Return (X, Y) of the center of cell containing provided text 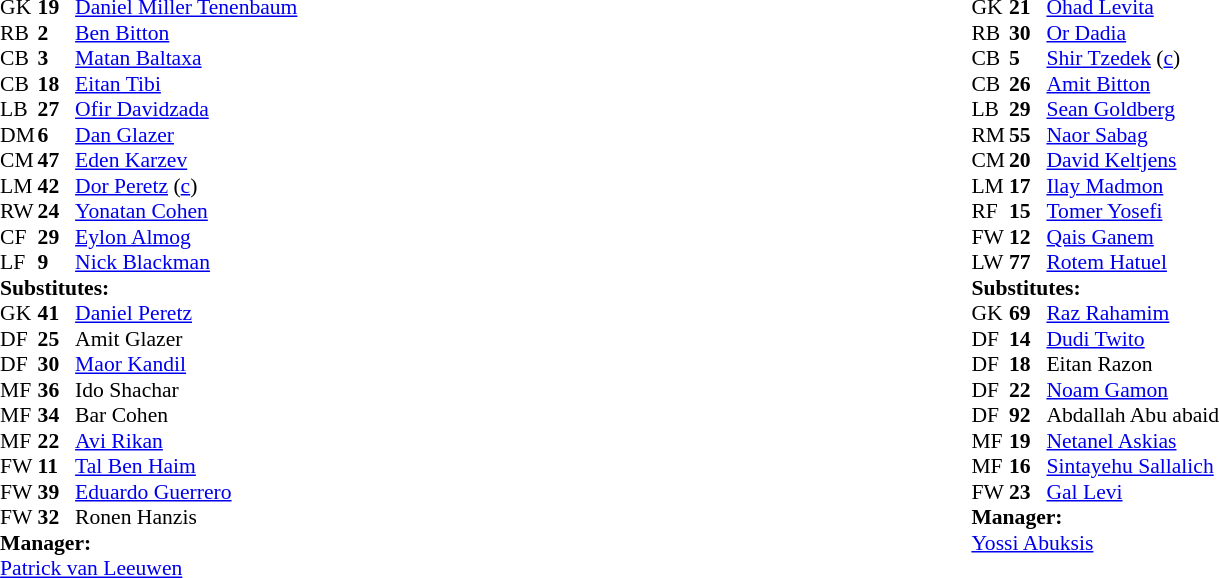
Rotem Hatuel (1132, 263)
Ilay Madmon (1132, 186)
27 (57, 109)
36 (57, 390)
34 (57, 415)
LW (990, 263)
23 (1028, 492)
5 (1028, 59)
Dor Peretz (c) (186, 186)
Amit Bitton (1132, 84)
Ronen Hanzis (186, 517)
Eden Karzev (186, 161)
47 (57, 161)
RW (19, 211)
Gal Levi (1132, 492)
Eduardo Guerrero (186, 492)
RF (990, 211)
Yossi Abuksis (1095, 543)
David Keltjens (1132, 161)
Noam Gamon (1132, 390)
24 (57, 211)
Maor Kandil (186, 365)
Eylon Almog (186, 237)
16 (1028, 467)
15 (1028, 211)
Ido Shachar (186, 390)
11 (57, 467)
Or Dadia (1132, 33)
12 (1028, 237)
Dan Glazer (186, 135)
Ben Bitton (186, 33)
26 (1028, 84)
RM (990, 135)
Eitan Razon (1132, 365)
CF (19, 237)
Nick Blackman (186, 263)
Sintayehu Sallalich (1132, 467)
25 (57, 339)
32 (57, 517)
Tal Ben Haim (186, 467)
Matan Baltaxa (186, 59)
14 (1028, 339)
39 (57, 492)
3 (57, 59)
Eitan Tibi (186, 84)
Amit Glazer (186, 339)
42 (57, 186)
Avi Rikan (186, 441)
9 (57, 263)
Yonatan Cohen (186, 211)
Shir Tzedek (c) (1132, 59)
Ofir Davidzada (186, 109)
LF (19, 263)
Naor Sabag (1132, 135)
Bar Cohen (186, 415)
Dudi Twito (1132, 339)
Qais Ganem (1132, 237)
19 (1028, 441)
Abdallah Abu abaid (1132, 415)
Netanel Askias (1132, 441)
41 (57, 313)
Daniel Peretz (186, 313)
69 (1028, 313)
77 (1028, 263)
2 (57, 33)
DM (19, 135)
Tomer Yosefi (1132, 211)
92 (1028, 415)
Sean Goldberg (1132, 109)
17 (1028, 186)
55 (1028, 135)
6 (57, 135)
Raz Rahamim (1132, 313)
20 (1028, 161)
